Provide the (X, Y) coordinate of the cell's center where the given text is located.  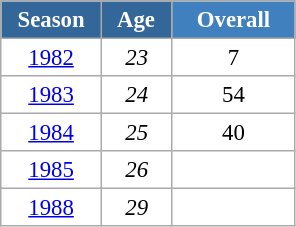
7 (234, 58)
40 (234, 133)
1982 (52, 58)
24 (136, 95)
Age (136, 20)
29 (136, 208)
26 (136, 170)
Overall (234, 20)
1988 (52, 208)
25 (136, 133)
23 (136, 58)
1983 (52, 95)
54 (234, 95)
Season (52, 20)
1985 (52, 170)
1984 (52, 133)
